Detect which cell encompasses the target text, then output its [x, y] center coordinate. 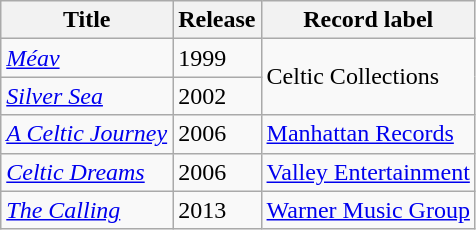
Méav [87, 58]
Manhattan Records [368, 134]
The Calling [87, 210]
Record label [368, 20]
Title [87, 20]
Valley Entertainment [368, 172]
Warner Music Group [368, 210]
A Celtic Journey [87, 134]
Silver Sea [87, 96]
Celtic Collections [368, 77]
2002 [217, 96]
2013 [217, 210]
Celtic Dreams [87, 172]
1999 [217, 58]
Release [217, 20]
